For the text-containing cell, return its midpoint in (x, y) coordinate format. 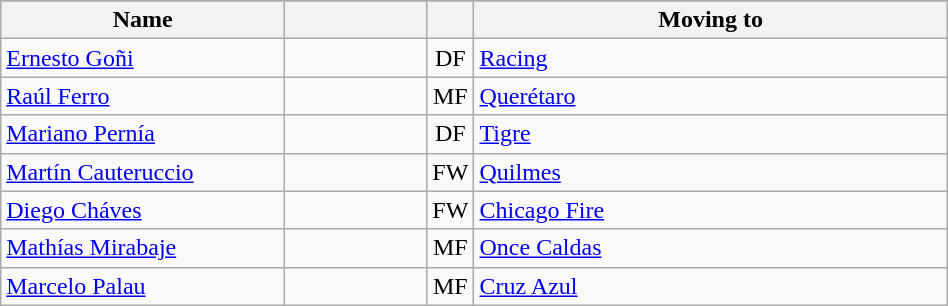
Tigre (710, 134)
Martín Cauteruccio (143, 172)
Moving to (710, 20)
Cruz Azul (710, 286)
Diego Cháves (143, 210)
Chicago Fire (710, 210)
Marcelo Palau (143, 286)
Mariano Pernía (143, 134)
Raúl Ferro (143, 96)
Quilmes (710, 172)
Ernesto Goñi (143, 58)
Name (143, 20)
Mathías Mirabaje (143, 248)
Once Caldas (710, 248)
Querétaro (710, 96)
Racing (710, 58)
